From the cell containing the given text, extract its center point as [X, Y] coordinate. 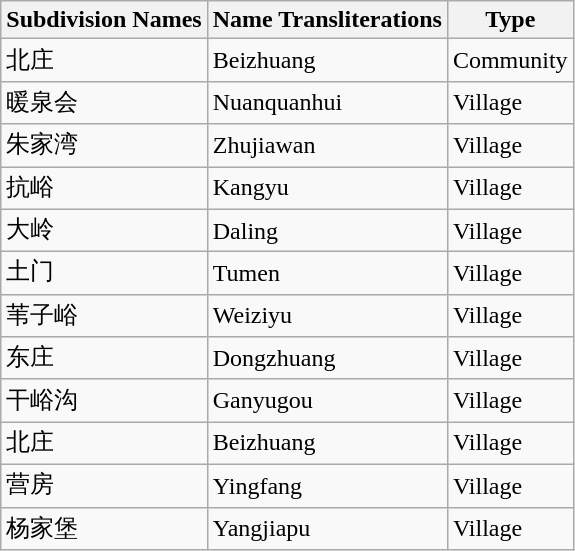
大岭 [104, 230]
Zhujiawan [327, 146]
暖泉会 [104, 102]
杨家堡 [104, 528]
朱家湾 [104, 146]
营房 [104, 486]
苇子峪 [104, 316]
Yangjiapu [327, 528]
Community [510, 60]
东庄 [104, 358]
Nuanquanhui [327, 102]
Daling [327, 230]
Weiziyu [327, 316]
干峪沟 [104, 400]
Ganyugou [327, 400]
Kangyu [327, 188]
Name Transliterations [327, 20]
Yingfang [327, 486]
Tumen [327, 274]
土门 [104, 274]
Subdivision Names [104, 20]
Type [510, 20]
抗峪 [104, 188]
Dongzhuang [327, 358]
